From the cell containing the given text, extract its center point as [X, Y] coordinate. 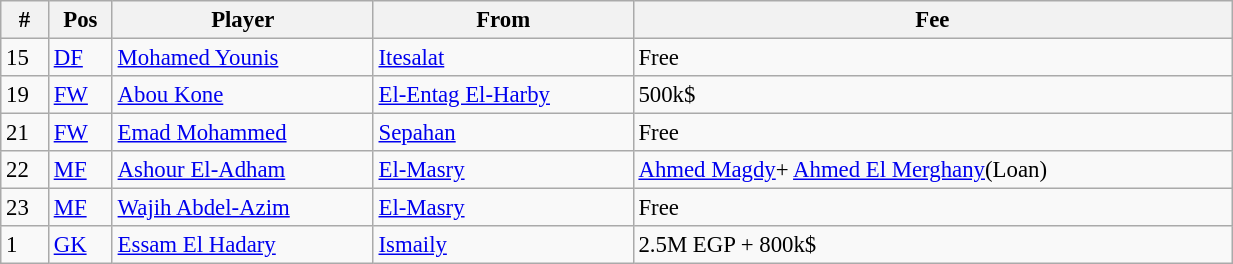
Fee [932, 20]
From [503, 20]
# [25, 20]
Mohamed Younis [242, 58]
21 [25, 133]
Ashour El-Adham [242, 170]
El-Entag El-Harby [503, 95]
Ismaily [503, 245]
DF [80, 58]
23 [25, 208]
Pos [80, 20]
15 [25, 58]
GK [80, 245]
Player [242, 20]
19 [25, 95]
Ahmed Magdy+ Ahmed El Merghany(Loan) [932, 170]
1 [25, 245]
Essam El Hadary [242, 245]
500k$ [932, 95]
Wajih Abdel-Azim [242, 208]
Sepahan [503, 133]
Itesalat [503, 58]
2.5M EGP + 800k$ [932, 245]
Emad Mohammed [242, 133]
22 [25, 170]
Abou Kone [242, 95]
